For the text-containing cell, return its midpoint in (x, y) coordinate format. 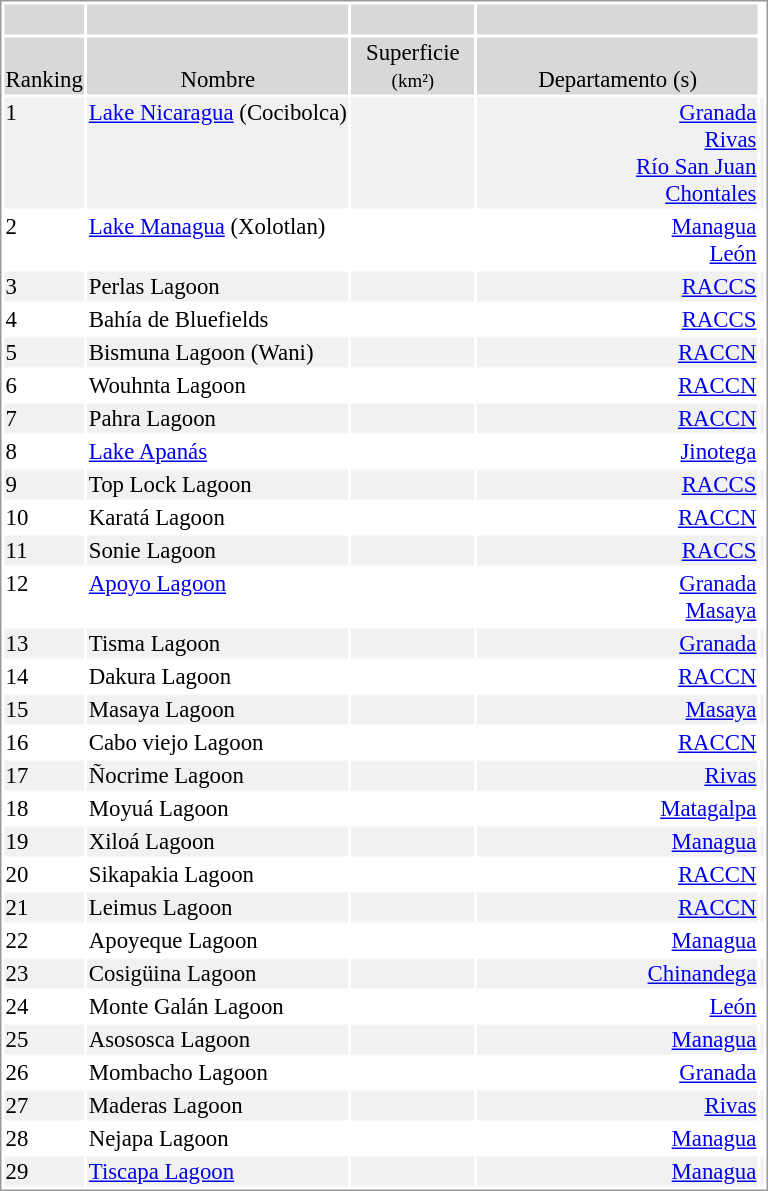
6 (44, 385)
Ñocrime Lagoon (218, 775)
5 (44, 353)
Moyuá Lagoon (218, 809)
Asososca Lagoon (218, 1039)
11 (44, 551)
Superficie(km²) (412, 66)
Departamento (s) (617, 66)
Mombacho Lagoon (218, 1073)
12 (44, 596)
19 (44, 841)
León (617, 1007)
20 (44, 875)
24 (44, 1007)
26 (44, 1073)
7 (44, 419)
Maderas Lagoon (218, 1105)
27 (44, 1105)
Ranking (44, 66)
3 (44, 287)
Wouhnta Lagoon (218, 385)
29 (44, 1171)
25 (44, 1039)
28 (44, 1139)
Top Lock Lagoon (218, 485)
Sikapakia Lagoon (218, 875)
Bismuna Lagoon (Wani) (218, 353)
Chinandega (617, 973)
Perlas Lagoon (218, 287)
4 (44, 319)
Managua León (617, 240)
Karatá Lagoon (218, 517)
10 (44, 517)
Nombre (218, 66)
Nejapa Lagoon (218, 1139)
2 (44, 240)
1 (44, 154)
Lake Nicaragua (Cocibolca) (218, 154)
14 (44, 677)
Tiscapa Lagoon (218, 1171)
Lake Apanás (218, 451)
Jinotega (617, 451)
Lake Managua (Xolotlan) (218, 240)
Xiloá Lagoon (218, 841)
13 (44, 643)
Sonie Lagoon (218, 551)
8 (44, 451)
Dakura Lagoon (218, 677)
Masaya (617, 709)
Cosigüina Lagoon (218, 973)
9 (44, 485)
Pahra Lagoon (218, 419)
16 (44, 743)
17 (44, 775)
Monte Galán Lagoon (218, 1007)
Cabo viejo Lagoon (218, 743)
Granada Rivas Río San Juan Chontales (617, 154)
Granada Masaya (617, 596)
18 (44, 809)
15 (44, 709)
Apoyeque Lagoon (218, 941)
22 (44, 941)
Apoyo Lagoon (218, 596)
23 (44, 973)
Masaya Lagoon (218, 709)
Matagalpa (617, 809)
Leimus Lagoon (218, 907)
Tisma Lagoon (218, 643)
Bahía de Bluefields (218, 319)
21 (44, 907)
